Capture the cell that displays the provided text and extract its (X, Y) central coordinate. 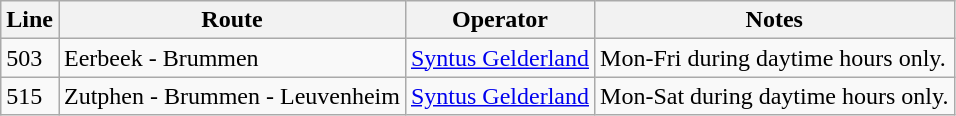
Mon-Fri during daytime hours only. (774, 58)
Zutphen - Brummen - Leuvenheim (232, 96)
Route (232, 20)
Notes (774, 20)
Line (30, 20)
Eerbeek - Brummen (232, 58)
Mon-Sat during daytime hours only. (774, 96)
503 (30, 58)
Operator (500, 20)
515 (30, 96)
